Return the (x, y) coordinate for the center point of the cell that contains the specified text.  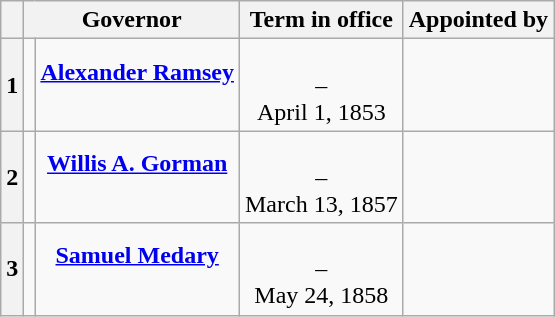
–May 24, 1858 (321, 269)
Governor (132, 20)
Term in office (321, 20)
Willis A. Gorman (138, 177)
–March 13, 1857 (321, 177)
Alexander Ramsey (138, 85)
Appointed by (478, 20)
Samuel Medary (138, 269)
–April 1, 1853 (321, 85)
1 (12, 85)
3 (12, 269)
2 (12, 177)
